Output the [x, y] coordinate of the center of the cell containing the given text.  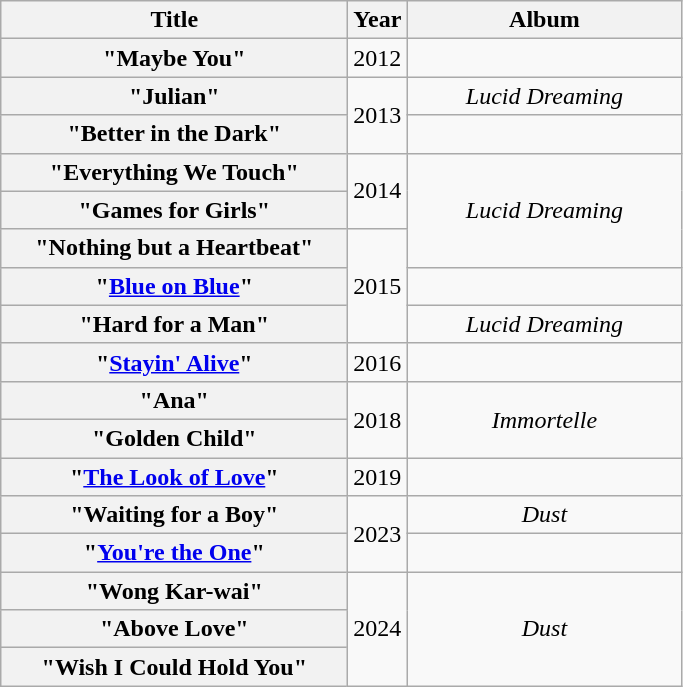
2014 [378, 191]
2013 [378, 115]
"Stayin' Alive" [174, 362]
2019 [378, 477]
"Nothing but a Heartbeat" [174, 248]
Year [378, 20]
Immortelle [544, 419]
2016 [378, 362]
"Maybe You" [174, 58]
"Everything We Touch" [174, 172]
2018 [378, 419]
"Golden Child" [174, 438]
2024 [378, 629]
2012 [378, 58]
"Waiting for a Boy" [174, 515]
"Wong Kar-wai" [174, 591]
"The Look of Love" [174, 477]
"You're the One" [174, 553]
"Better in the Dark" [174, 134]
2023 [378, 534]
"Above Love" [174, 629]
"Julian" [174, 96]
"Ana" [174, 400]
2015 [378, 286]
Album [544, 20]
"Games for Girls" [174, 210]
"Wish I Could Hold You" [174, 667]
"Hard for a Man" [174, 324]
Title [174, 20]
"Blue on Blue" [174, 286]
